Find where the given text appears and provide that cell's center as [x, y] coordinate. 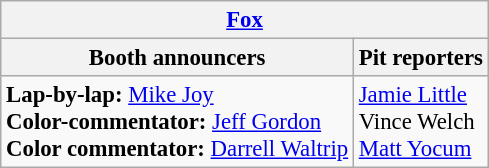
Fox [245, 20]
Booth announcers [178, 58]
Lap-by-lap: Mike JoyColor-commentator: Jeff GordonColor commentator: Darrell Waltrip [178, 122]
Jamie LittleVince WelchMatt Yocum [420, 122]
Pit reporters [420, 58]
